Provide the [X, Y] coordinate of the cell's center where the given text is located.  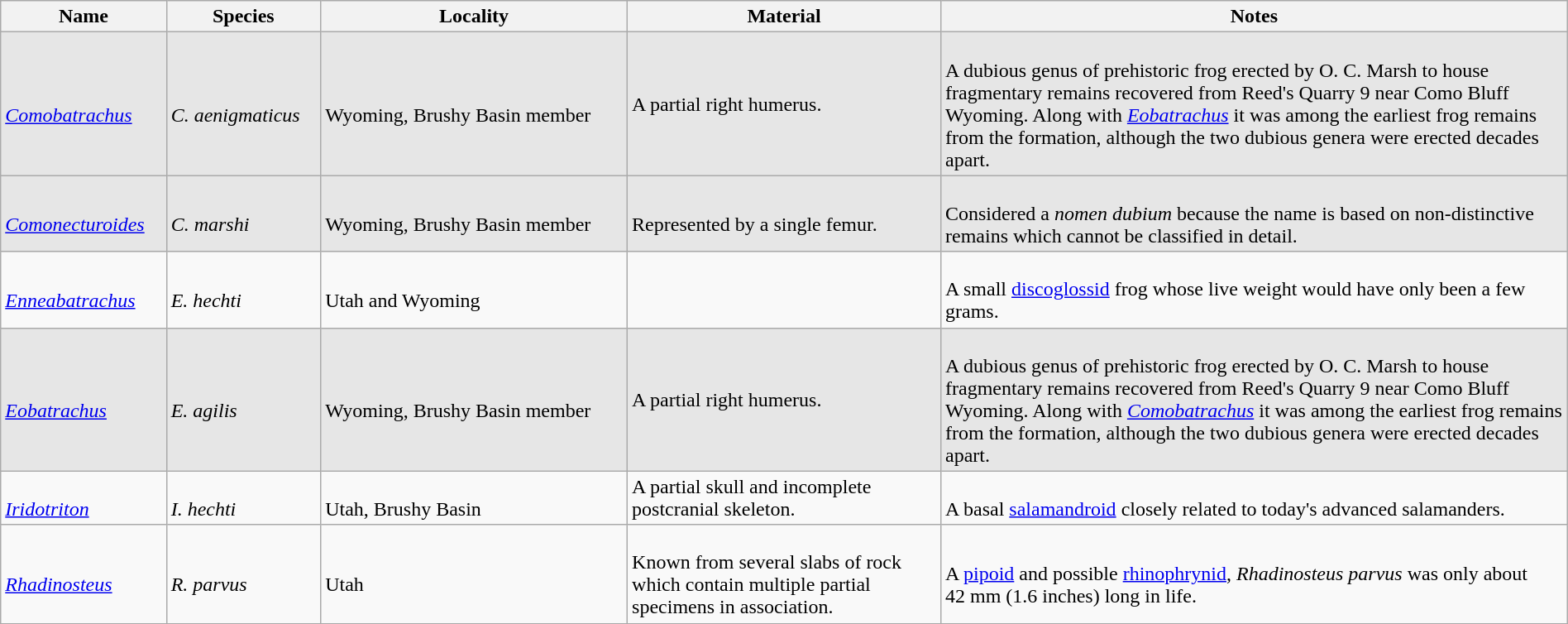
C. marshi [243, 214]
Rhadinosteus [84, 574]
R. parvus [243, 574]
Utah [475, 574]
A small discoglossid frog whose live weight would have only been a few grams. [1254, 290]
Comobatrachus [84, 104]
Name [84, 17]
Eobatrachus [84, 399]
A basal salamandroid closely related to today's advanced salamanders. [1254, 498]
Represented by a single femur. [784, 214]
A pipoid and possible rhinophrynid, Rhadinosteus parvus was only about 42 mm (1.6 inches) long in life. [1254, 574]
E. agilis [243, 399]
Considered a nomen dubium because the name is based on non-distinctive remains which cannot be classified in detail. [1254, 214]
Known from several slabs of rock which contain multiple partial specimens in association. [784, 574]
Locality [475, 17]
E. hechti [243, 290]
Comonecturoides [84, 214]
I. hechti [243, 498]
Notes [1254, 17]
Iridotriton [84, 498]
Utah, Brushy Basin [475, 498]
Utah and Wyoming [475, 290]
Material [784, 17]
Species [243, 17]
C. aenigmaticus [243, 104]
Enneabatrachus [84, 290]
A partial skull and incomplete postcranial skeleton. [784, 498]
